Provide the [x, y] coordinate of the cell's center where the given text is located.  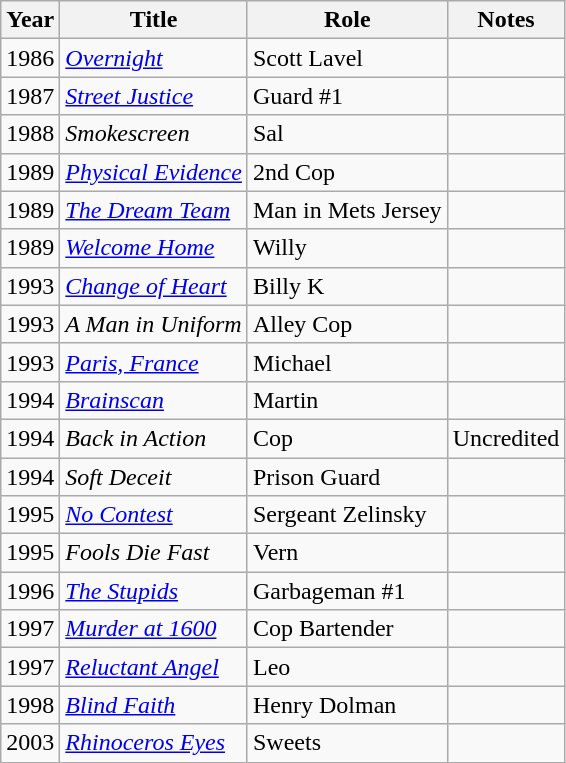
Murder at 1600 [154, 629]
Cop Bartender [347, 629]
Michael [347, 362]
Garbageman #1 [347, 591]
1987 [30, 96]
Sergeant Zelinsky [347, 515]
2003 [30, 743]
Prison Guard [347, 477]
Rhinoceros Eyes [154, 743]
A Man in Uniform [154, 324]
Willy [347, 248]
Notes [506, 20]
Alley Cop [347, 324]
Title [154, 20]
Back in Action [154, 438]
Role [347, 20]
Change of Heart [154, 286]
Smokescreen [154, 134]
Vern [347, 553]
Sweets [347, 743]
Cop [347, 438]
Uncredited [506, 438]
Guard #1 [347, 96]
Martin [347, 400]
Year [30, 20]
Street Justice [154, 96]
Scott Lavel [347, 58]
No Contest [154, 515]
Blind Faith [154, 705]
The Stupids [154, 591]
Reluctant Angel [154, 667]
1988 [30, 134]
Fools Die Fast [154, 553]
2nd Cop [347, 172]
Paris, France [154, 362]
Leo [347, 667]
1996 [30, 591]
Sal [347, 134]
Billy K [347, 286]
1986 [30, 58]
Man in Mets Jersey [347, 210]
1998 [30, 705]
Henry Dolman [347, 705]
Soft Deceit [154, 477]
Brainscan [154, 400]
Overnight [154, 58]
Welcome Home [154, 248]
Physical Evidence [154, 172]
The Dream Team [154, 210]
